Search for the cell housing the specified text and yield its [X, Y] center coordinate. 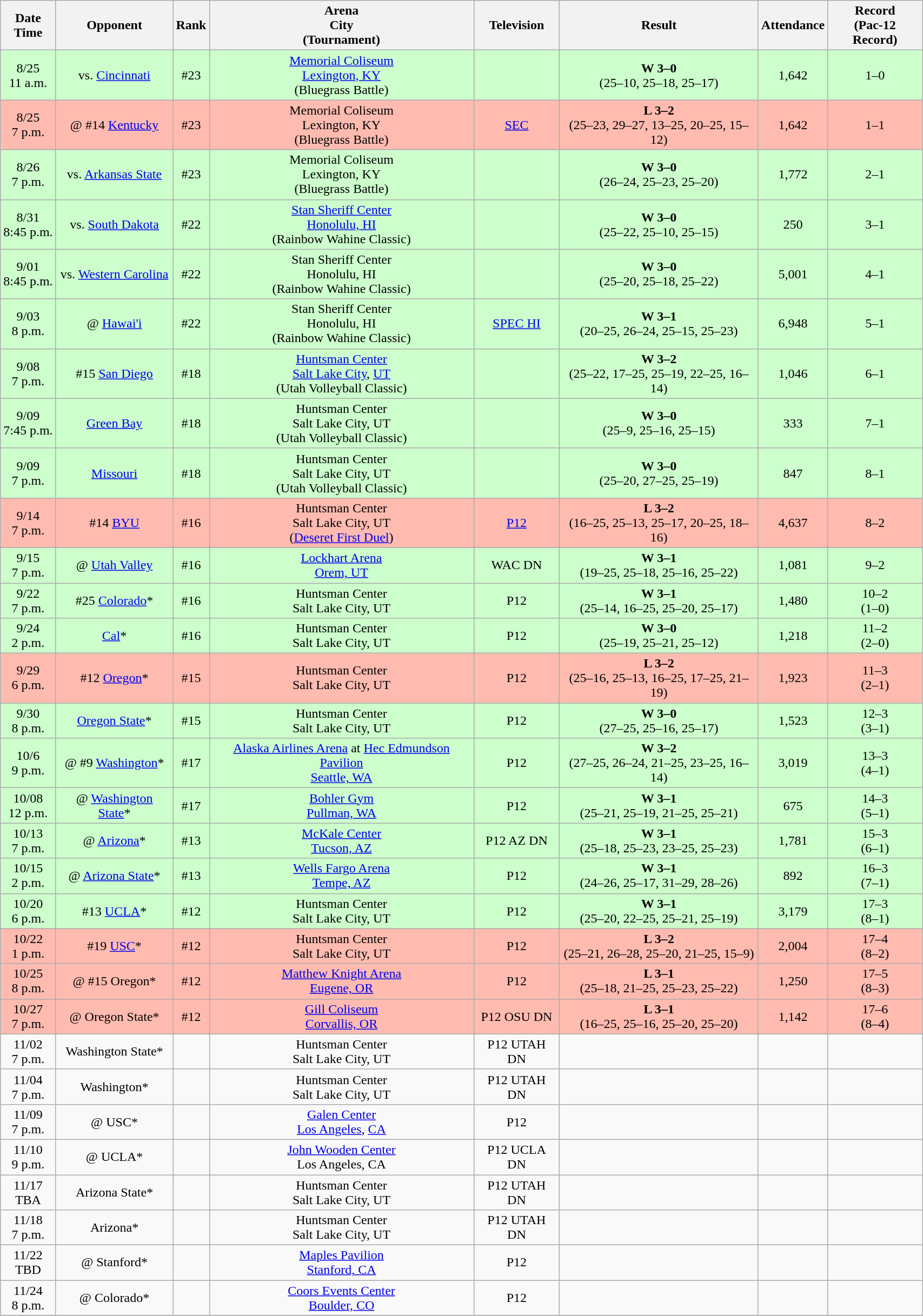
Arizona State* [115, 1192]
Record(Pac-12 Record) [875, 25]
W 3–0(25–20, 27–25, 25–19) [659, 473]
vs. Arkansas State [115, 175]
10/206 p.m. [28, 911]
Arizona* [115, 1228]
9/242 p.m. [28, 636]
1–1 [875, 125]
W 3–1(25–18, 25–23, 23–25, 25–23) [659, 841]
10/258 p.m. [28, 981]
1,772 [793, 175]
11/047 p.m. [28, 1086]
15–3(6–1) [875, 841]
11–3(2–1) [875, 678]
9/038 p.m. [28, 324]
@ USC* [115, 1122]
vs. Cincinnati [115, 75]
W 3–0(25–19, 25–21, 25–12) [659, 636]
McKale CenterTucson, AZ [342, 841]
Huntsman CenterSalt Lake City, UT(Deseret First Duel) [342, 523]
W 3–1(19–25, 25–18, 25–16, 25–22) [659, 565]
17–5(8–3) [875, 981]
11–2(2–0) [875, 636]
Gill ColiseumCorvallis, OR [342, 1016]
@ #14 Kentucky [115, 125]
Cal* [115, 636]
P12 OSU DN [517, 1016]
SPEC HI [517, 324]
#14 BYU [115, 523]
Alaska Airlines Arena at Hec Edmundson PavilionSeattle, WA [342, 763]
Bohler GymPullman, WA [342, 805]
@ #15 Oregon* [115, 981]
P12 UCLA DN [517, 1157]
9/147 p.m. [28, 523]
Green Bay [115, 423]
11/027 p.m. [28, 1052]
1,142 [793, 1016]
W 3–1(20–25, 26–24, 25–15, 25–23) [659, 324]
9/097 p.m. [28, 473]
8–2 [875, 523]
@ Colorado* [115, 1298]
3,179 [793, 911]
847 [793, 473]
L 3–2(25–23, 29–27, 13–25, 20–25, 15–12) [659, 125]
ArenaCity(Tournament) [342, 25]
675 [793, 805]
6,948 [793, 324]
W 3–2(25–22, 17–25, 25–19, 22–25, 16–14) [659, 373]
P12 AZ DN [517, 841]
8/267 p.m. [28, 175]
2–1 [875, 175]
@ Stanford* [115, 1262]
@ Arizona* [115, 841]
6–1 [875, 373]
vs. South Dakota [115, 224]
12–3(3–1) [875, 721]
3,019 [793, 763]
10/277 p.m. [28, 1016]
Washington State* [115, 1052]
8/257 p.m. [28, 125]
17–4(8–2) [875, 946]
9–2 [875, 565]
9/087 p.m. [28, 373]
1,218 [793, 636]
Result [659, 25]
W 3–0(25–9, 25–16, 25–15) [659, 423]
W 3–0(26–24, 25–23, 25–20) [659, 175]
13–3(4–1) [875, 763]
@ Utah Valley [115, 565]
Television [517, 25]
L 3–1(16–25, 25–16, 25–20, 25–20) [659, 1016]
1,081 [793, 565]
4–1 [875, 274]
11/22TBD [28, 1262]
#15 San Diego [115, 373]
9/296 p.m. [28, 678]
Lockhart ArenaOrem, UT [342, 565]
Rank [191, 25]
#13 UCLA* [115, 911]
@ Hawai'i [115, 324]
W 3–1(24–26, 25–17, 31–29, 28–26) [659, 876]
2,004 [793, 946]
W 3–1(25–21, 25–19, 21–25, 25–21) [659, 805]
SEC [517, 125]
333 [793, 423]
10–2(1–0) [875, 600]
1,781 [793, 841]
W 3–0(25–20, 25–18, 25–22) [659, 274]
1,923 [793, 678]
L 3–1(25–18, 21–25, 25–23, 25–22) [659, 981]
L 3–2(16–25, 25–13, 25–17, 20–25, 18–16) [659, 523]
5,001 [793, 274]
W 3–0(27–25, 25–16, 25–17) [659, 721]
@ #9 Washington* [115, 763]
10/69 p.m. [28, 763]
L 3–2(25–21, 26–28, 25–20, 21–25, 15–9) [659, 946]
9/097:45 p.m. [28, 423]
5–1 [875, 324]
892 [793, 876]
W 3–0(25–10, 25–18, 25–17) [659, 75]
11/097 p.m. [28, 1122]
W 3–1(25–14, 16–25, 25–20, 25–17) [659, 600]
Galen CenterLos Angeles, CA [342, 1122]
9/308 p.m. [28, 721]
Opponent [115, 25]
John Wooden CenterLos Angeles, CA [342, 1157]
11/248 p.m. [28, 1298]
W 3–0(25–22, 25–10, 25–15) [659, 224]
DateTime [28, 25]
Wells Fargo ArenaTempe, AZ [342, 876]
1–0 [875, 75]
11/187 p.m. [28, 1228]
L 3–2(25–16, 25–13, 16–25, 17–25, 21–19) [659, 678]
#19 USC* [115, 946]
@ Arizona State* [115, 876]
@ Washington State* [115, 805]
10/152 p.m. [28, 876]
14–3(5–1) [875, 805]
#25 Colorado* [115, 600]
11/17TBA [28, 1192]
9/018:45 p.m. [28, 274]
16–3(7–1) [875, 876]
17–6(8–4) [875, 1016]
10/137 p.m. [28, 841]
@ Oregon State* [115, 1016]
Missouri [115, 473]
3–1 [875, 224]
W 3–2(27–25, 26–24, 21–25, 23–25, 16–14) [659, 763]
8/2511 a.m. [28, 75]
Attendance [793, 25]
10/0812 p.m. [28, 805]
@ UCLA* [115, 1157]
8/318:45 p.m. [28, 224]
9/157 p.m. [28, 565]
#12 Oregon* [115, 678]
250 [793, 224]
9/227 p.m. [28, 600]
4,637 [793, 523]
1,523 [793, 721]
WAC DN [517, 565]
10/221 p.m. [28, 946]
17–3(8–1) [875, 911]
11/109 p.m. [28, 1157]
Matthew Knight ArenaEugene, OR [342, 981]
8–1 [875, 473]
Washington* [115, 1086]
vs. Western Carolina [115, 274]
W 3–1(25–20, 22–25, 25–21, 25–19) [659, 911]
1,250 [793, 981]
7–1 [875, 423]
Oregon State* [115, 721]
Coors Events CenterBoulder, CO [342, 1298]
1,046 [793, 373]
1,480 [793, 600]
Maples PavilionStanford, CA [342, 1262]
